Detect which cell encompasses the target text, then output its [x, y] center coordinate. 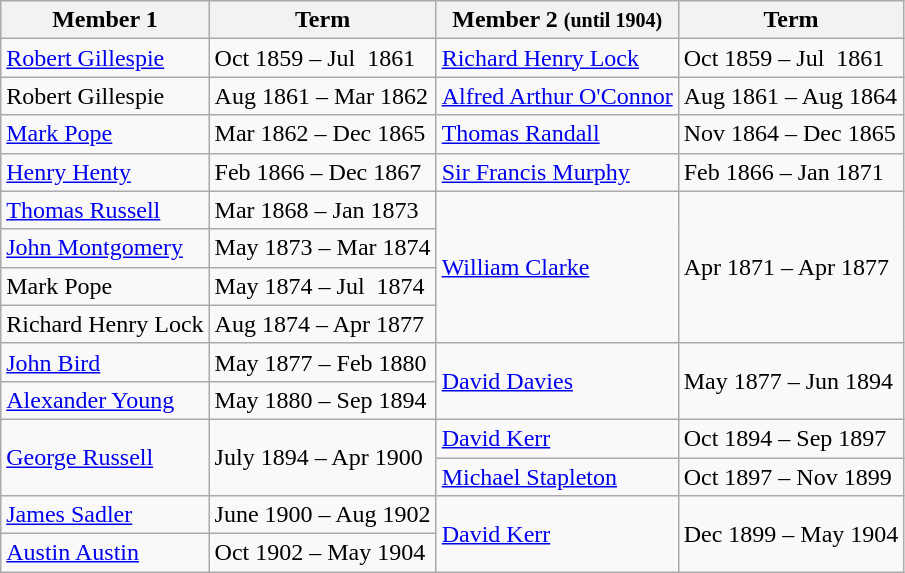
Thomas Randall [557, 134]
John Montgomery [105, 248]
Mar 1862 – Dec 1865 [322, 134]
Henry Henty [105, 172]
Aug 1861 – Aug 1864 [791, 96]
May 1880 – Sep 1894 [322, 400]
Alfred Arthur O'Connor [557, 96]
Aug 1861 – Mar 1862 [322, 96]
George Russell [105, 457]
William Clarke [557, 267]
Sir Francis Murphy [557, 172]
Oct 1894 – Sep 1897 [791, 438]
July 1894 – Apr 1900 [322, 457]
Mar 1868 – Jan 1873 [322, 210]
Aug 1874 – Apr 1877 [322, 324]
John Bird [105, 362]
Member 2 (until 1904) [557, 20]
Member 1 [105, 20]
Oct 1897 – Nov 1899 [791, 477]
James Sadler [105, 515]
June 1900 – Aug 1902 [322, 515]
Dec 1899 – May 1904 [791, 534]
May 1874 – Jul 1874 [322, 286]
Feb 1866 – Dec 1867 [322, 172]
Oct 1902 – May 1904 [322, 553]
Feb 1866 – Jan 1871 [791, 172]
David Davies [557, 381]
Michael Stapleton [557, 477]
Alexander Young [105, 400]
May 1877 – Jun 1894 [791, 381]
May 1877 – Feb 1880 [322, 362]
Apr 1871 – Apr 1877 [791, 267]
Austin Austin [105, 553]
Thomas Russell [105, 210]
Nov 1864 – Dec 1865 [791, 134]
May 1873 – Mar 1874 [322, 248]
